Identify which cell holds the provided text, then report its (X, Y) central coordinate. 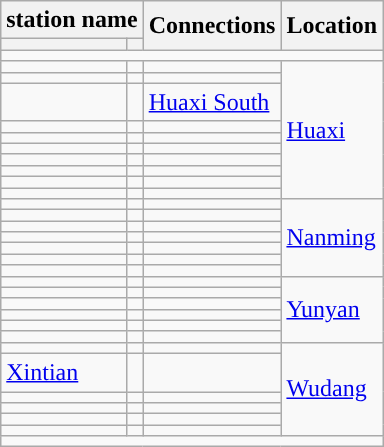
station name (72, 20)
Yunyan (332, 309)
Location (332, 26)
Huaxi (332, 130)
Xintian (64, 372)
Wudang (332, 388)
Nanming (332, 238)
Huaxi South (212, 102)
Connections (212, 26)
